Find where the given text appears and provide that cell's center as [x, y] coordinate. 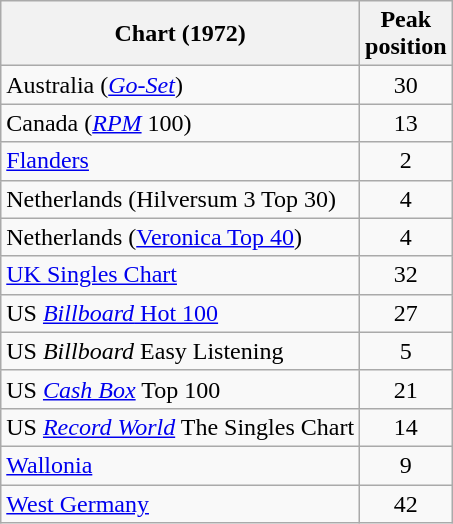
21 [406, 389]
13 [406, 123]
30 [406, 85]
US Cash Box Top 100 [180, 389]
US Billboard Easy Listening [180, 351]
Peakposition [406, 34]
UK Singles Chart [180, 275]
2 [406, 161]
Flanders [180, 161]
US Billboard Hot 100 [180, 313]
Australia (Go-Set) [180, 85]
5 [406, 351]
Canada (RPM 100) [180, 123]
Chart (1972) [180, 34]
West Germany [180, 503]
27 [406, 313]
32 [406, 275]
Netherlands (Hilversum 3 Top 30) [180, 199]
9 [406, 465]
42 [406, 503]
US Record World The Singles Chart [180, 427]
Wallonia [180, 465]
14 [406, 427]
Netherlands (Veronica Top 40) [180, 237]
